Locate the cell with the specified text and output its (X, Y) center coordinate. 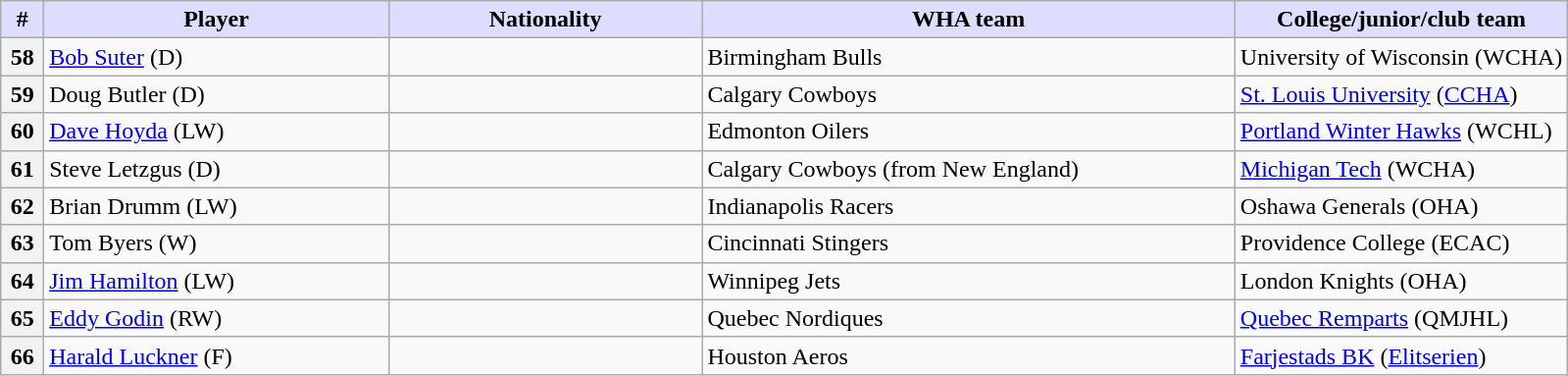
Indianapolis Racers (969, 206)
# (23, 20)
Quebec Remparts (QMJHL) (1401, 318)
WHA team (969, 20)
66 (23, 355)
Calgary Cowboys (from New England) (969, 169)
Brian Drumm (LW) (217, 206)
College/junior/club team (1401, 20)
62 (23, 206)
Player (217, 20)
Cincinnati Stingers (969, 243)
Steve Letzgus (D) (217, 169)
Birmingham Bulls (969, 57)
Edmonton Oilers (969, 132)
Michigan Tech (WCHA) (1401, 169)
64 (23, 281)
Nationality (545, 20)
Farjestads BK (Elitserien) (1401, 355)
Portland Winter Hawks (WCHL) (1401, 132)
Harald Luckner (F) (217, 355)
Calgary Cowboys (969, 94)
Winnipeg Jets (969, 281)
60 (23, 132)
65 (23, 318)
Oshawa Generals (OHA) (1401, 206)
59 (23, 94)
58 (23, 57)
University of Wisconsin (WCHA) (1401, 57)
Dave Hoyda (LW) (217, 132)
Quebec Nordiques (969, 318)
63 (23, 243)
Doug Butler (D) (217, 94)
Bob Suter (D) (217, 57)
Eddy Godin (RW) (217, 318)
St. Louis University (CCHA) (1401, 94)
London Knights (OHA) (1401, 281)
Houston Aeros (969, 355)
Jim Hamilton (LW) (217, 281)
61 (23, 169)
Providence College (ECAC) (1401, 243)
Tom Byers (W) (217, 243)
